Provide the (X, Y) coordinate of the cell's center where the given text is located.  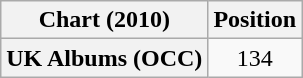
Chart (2010) (104, 20)
Position (255, 20)
134 (255, 58)
UK Albums (OCC) (104, 58)
